Identify which cell holds the provided text, then report its [x, y] central coordinate. 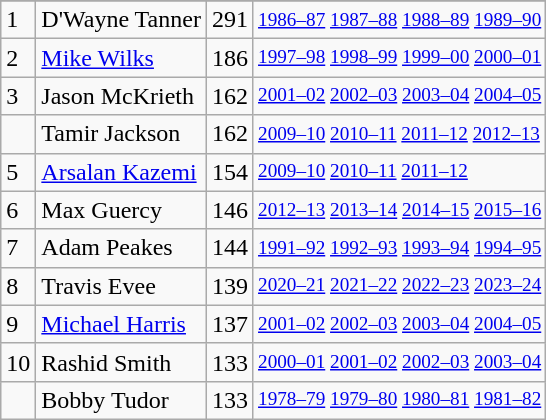
Max Guercy [122, 210]
2 [18, 58]
146 [230, 210]
6 [18, 210]
5 [18, 172]
154 [230, 172]
7 [18, 248]
Adam Peakes [122, 248]
186 [230, 58]
1997–98 1998–99 1999–00 2000–01 [399, 58]
144 [230, 248]
Rashid Smith [122, 362]
D'Wayne Tanner [122, 20]
3 [18, 96]
1991–92 1992–93 1993–94 1994–95 [399, 248]
2009–10 2010–11 2011–12 2012–13 [399, 134]
2000–01 2001–02 2002–03 2003–04 [399, 362]
1 [18, 20]
1986–87 1987–88 1988–89 1989–90 [399, 20]
137 [230, 324]
291 [230, 20]
Jason McKrieth [122, 96]
2020–21 2021–22 2022–23 2023–24 [399, 286]
Mike Wilks [122, 58]
9 [18, 324]
10 [18, 362]
2009–10 2010–11 2011–12 [399, 172]
Arsalan Kazemi [122, 172]
139 [230, 286]
8 [18, 286]
Bobby Tudor [122, 400]
Travis Evee [122, 286]
Michael Harris [122, 324]
1978–79 1979–80 1980–81 1981–82 [399, 400]
Tamir Jackson [122, 134]
2012–13 2013–14 2014–15 2015–16 [399, 210]
